Scan for the cell matching the given text and deliver its (X, Y) coordinate at center. 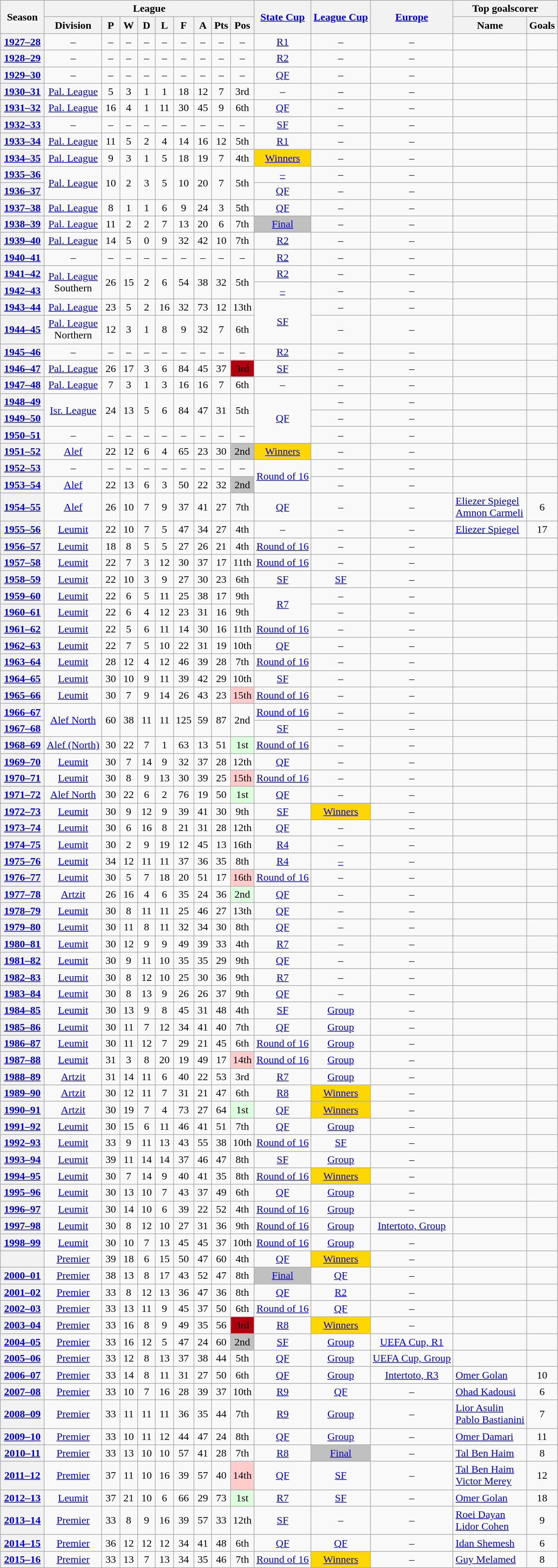
53 (221, 1077)
Division (73, 25)
2000–01 (23, 1275)
1929–30 (23, 75)
2012–13 (23, 1498)
2010–11 (23, 1453)
1990–91 (23, 1110)
Isr. League (73, 410)
1998–99 (23, 1242)
1977–78 (23, 894)
1991–92 (23, 1126)
1992–93 (23, 1143)
1968–69 (23, 745)
1955–56 (23, 530)
2013–14 (23, 1520)
87 (221, 720)
D (146, 25)
1962–63 (23, 645)
1946–47 (23, 368)
Intertoto, Group (412, 1226)
63 (184, 745)
1976–77 (23, 878)
1975–76 (23, 861)
1950–51 (23, 435)
Intertoto, R3 (412, 1375)
1994–95 (23, 1176)
1938–39 (23, 224)
2007–08 (23, 1392)
1957–58 (23, 563)
1956–57 (23, 546)
2008–09 (23, 1414)
1954–55 (23, 507)
1942–43 (23, 291)
1961–62 (23, 629)
2003–04 (23, 1325)
Lior AsulinPablo Bastianini (490, 1414)
1983–84 (23, 994)
Alef (North) (73, 745)
1934–35 (23, 158)
2011–12 (23, 1476)
1928–29 (23, 58)
Top goalscorer (505, 9)
UEFA Cup, R1 (412, 1342)
1958–59 (23, 579)
UEFA Cup, Group (412, 1358)
F (184, 25)
Pal. League Northern (73, 329)
1963–64 (23, 662)
1945–46 (23, 352)
1959–60 (23, 596)
1978–79 (23, 911)
1984–85 (23, 1010)
Guy Melamed (490, 1559)
1935–36 (23, 174)
1986–87 (23, 1044)
Name (490, 25)
1972–73 (23, 811)
0 (146, 241)
Tal Ben Haim (490, 1453)
1937–38 (23, 208)
P (111, 25)
1981–82 (23, 960)
Pal. League Southern (73, 282)
1979–80 (23, 927)
1939–40 (23, 241)
W (129, 25)
Ohad Kadousi (490, 1392)
League Cup (341, 17)
1971–72 (23, 795)
1953–54 (23, 485)
1940–41 (23, 257)
Idan Shemesh (490, 1543)
66 (184, 1498)
1965–66 (23, 695)
64 (221, 1110)
1948–49 (23, 402)
1944–45 (23, 329)
Eliezer SpiegelAmnon Carmeli (490, 507)
2005–06 (23, 1358)
1985–86 (23, 1027)
1932–33 (23, 125)
1996–97 (23, 1209)
2004–05 (23, 1342)
1993–94 (23, 1159)
League (149, 9)
1964–65 (23, 679)
Season (23, 17)
1927–28 (23, 42)
65 (184, 451)
1995–96 (23, 1193)
Roei DayanLidor Cohen (490, 1520)
1949–50 (23, 418)
76 (184, 795)
2014–15 (23, 1543)
Omer Damari (490, 1436)
1970–71 (23, 778)
L (165, 25)
55 (203, 1143)
56 (221, 1325)
1947–48 (23, 385)
1987–88 (23, 1060)
1973–74 (23, 828)
Goals (542, 25)
1988–89 (23, 1077)
1966–67 (23, 712)
1967–68 (23, 728)
1951–52 (23, 451)
Pos (242, 25)
Europe (412, 17)
Pts (221, 25)
Eliezer Spiegel (490, 530)
1936–37 (23, 191)
54 (184, 282)
1960–61 (23, 612)
1982–83 (23, 977)
1974–75 (23, 845)
125 (184, 720)
1933–34 (23, 141)
1930–31 (23, 91)
1989–90 (23, 1093)
2009–10 (23, 1436)
59 (203, 720)
1943–44 (23, 307)
2002–03 (23, 1309)
1952–53 (23, 468)
2001–02 (23, 1292)
2015–16 (23, 1559)
1931–32 (23, 108)
Tal Ben HaimVictor Merey (490, 1476)
1980–81 (23, 944)
1997–98 (23, 1226)
1969–70 (23, 762)
1941–42 (23, 274)
State Cup (282, 17)
2006–07 (23, 1375)
A (203, 25)
